For the text-containing cell, return its midpoint in (x, y) coordinate format. 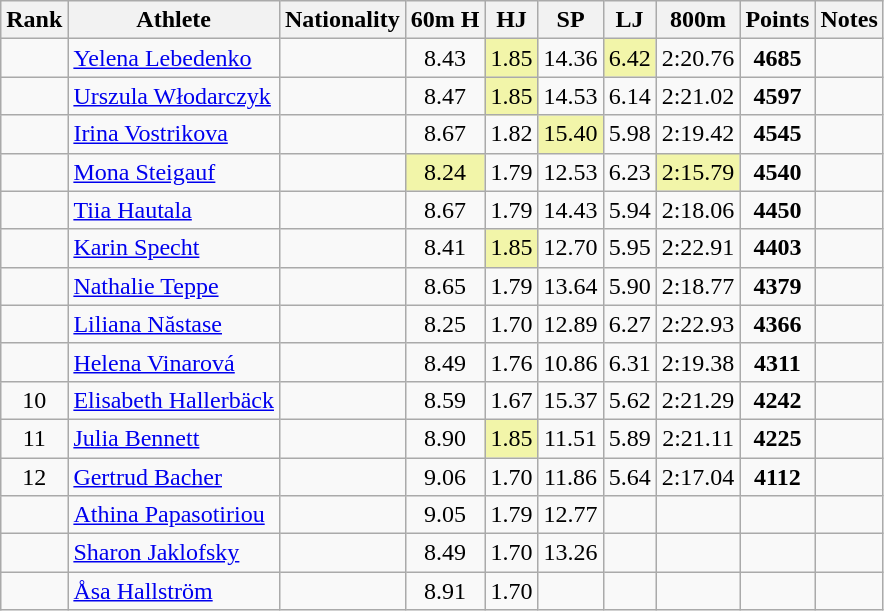
60m H (445, 20)
9.06 (445, 477)
SP (570, 20)
2:22.93 (698, 324)
6.23 (630, 172)
Åsa Hallström (174, 591)
Rank (34, 20)
4545 (778, 134)
2:21.11 (698, 438)
5.64 (630, 477)
4379 (778, 286)
9.05 (445, 515)
13.26 (570, 553)
4366 (778, 324)
4450 (778, 210)
800m (698, 20)
2:22.91 (698, 248)
2:19.42 (698, 134)
12.70 (570, 248)
5.98 (630, 134)
1.82 (512, 134)
8.91 (445, 591)
6.31 (630, 362)
11 (34, 438)
2:21.02 (698, 96)
1.76 (512, 362)
Notes (849, 20)
Athlete (174, 20)
1.67 (512, 400)
Julia Bennett (174, 438)
8.25 (445, 324)
5.95 (630, 248)
15.40 (570, 134)
4311 (778, 362)
4112 (778, 477)
Athina Papasotiriou (174, 515)
8.43 (445, 58)
6.27 (630, 324)
2:15.79 (698, 172)
5.89 (630, 438)
4242 (778, 400)
2:20.76 (698, 58)
8.65 (445, 286)
5.94 (630, 210)
Gertrud Bacher (174, 477)
Points (778, 20)
Sharon Jaklofsky (174, 553)
8.90 (445, 438)
12 (34, 477)
Irina Vostrikova (174, 134)
10.86 (570, 362)
Nathalie Teppe (174, 286)
4685 (778, 58)
14.53 (570, 96)
Elisabeth Hallerbäck (174, 400)
Mona Steigauf (174, 172)
10 (34, 400)
8.24 (445, 172)
5.62 (630, 400)
LJ (630, 20)
Nationality (342, 20)
12.53 (570, 172)
11.51 (570, 438)
8.41 (445, 248)
4597 (778, 96)
6.14 (630, 96)
Tiia Hautala (174, 210)
Liliana Năstase (174, 324)
6.42 (630, 58)
8.59 (445, 400)
15.37 (570, 400)
12.77 (570, 515)
4403 (778, 248)
HJ (512, 20)
5.90 (630, 286)
14.36 (570, 58)
Helena Vinarová (174, 362)
2:17.04 (698, 477)
8.47 (445, 96)
2:18.06 (698, 210)
13.64 (570, 286)
12.89 (570, 324)
Urszula Włodarczyk (174, 96)
2:19.38 (698, 362)
4225 (778, 438)
2:21.29 (698, 400)
14.43 (570, 210)
11.86 (570, 477)
Karin Specht (174, 248)
Yelena Lebedenko (174, 58)
4540 (778, 172)
2:18.77 (698, 286)
